Output the [X, Y] coordinate of the center of the cell containing the given text.  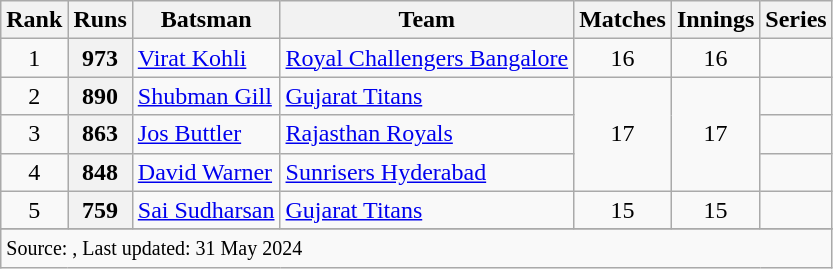
4 [34, 172]
1 [34, 58]
5 [34, 210]
Batsman [206, 20]
Rank [34, 20]
863 [100, 134]
973 [100, 58]
Sunrisers Hyderabad [427, 172]
Sai Sudharsan [206, 210]
Rajasthan Royals [427, 134]
Shubman Gill [206, 96]
Runs [100, 20]
Team [427, 20]
848 [100, 172]
759 [100, 210]
Innings [715, 20]
David Warner [206, 172]
Virat Kohli [206, 58]
2 [34, 96]
3 [34, 134]
890 [100, 96]
Royal Challengers Bangalore [427, 58]
Series [796, 20]
Matches [623, 20]
Source: , Last updated: 31 May 2024 [416, 248]
Jos Buttler [206, 134]
